Detect which cell encompasses the target text, then output its (x, y) center coordinate. 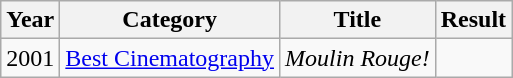
Category (170, 20)
Best Cinematography (170, 58)
2001 (30, 58)
Year (30, 20)
Title (358, 20)
Moulin Rouge! (358, 58)
Result (473, 20)
